Determine the (x, y) coordinate at the center of the cell enclosing the given text.  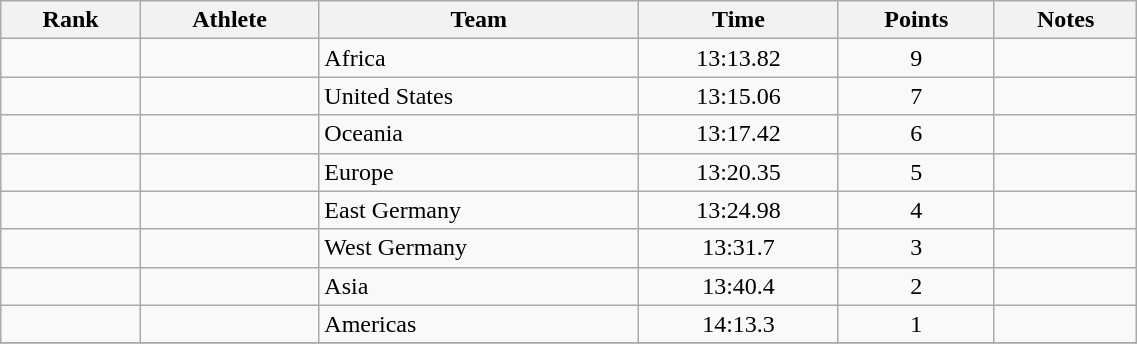
13:31.7 (738, 248)
13:40.4 (738, 286)
Points (916, 20)
Time (738, 20)
13:13.82 (738, 58)
2 (916, 286)
Americas (479, 324)
13:17.42 (738, 134)
5 (916, 172)
Notes (1065, 20)
Europe (479, 172)
6 (916, 134)
4 (916, 210)
1 (916, 324)
Rank (71, 20)
Athlete (229, 20)
3 (916, 248)
West Germany (479, 248)
United States (479, 96)
7 (916, 96)
13:20.35 (738, 172)
East Germany (479, 210)
14:13.3 (738, 324)
Team (479, 20)
Asia (479, 286)
13:15.06 (738, 96)
Africa (479, 58)
9 (916, 58)
Oceania (479, 134)
13:24.98 (738, 210)
